Find where the given text appears and provide that cell's center as (X, Y) coordinate. 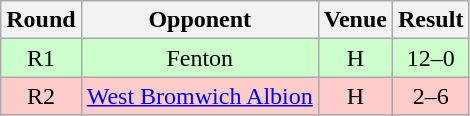
12–0 (431, 58)
R1 (41, 58)
Venue (355, 20)
Fenton (200, 58)
West Bromwich Albion (200, 96)
Opponent (200, 20)
Round (41, 20)
2–6 (431, 96)
R2 (41, 96)
Result (431, 20)
